Output the (x, y) coordinate of the center of the cell containing the given text.  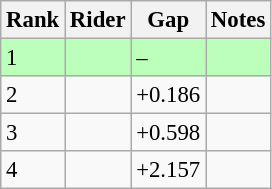
3 (33, 133)
+0.598 (168, 133)
Rider (98, 20)
4 (33, 170)
– (168, 58)
+2.157 (168, 170)
1 (33, 58)
Gap (168, 20)
Rank (33, 20)
Notes (238, 20)
+0.186 (168, 95)
2 (33, 95)
